Output the (X, Y) coordinate of the center of the cell containing the given text.  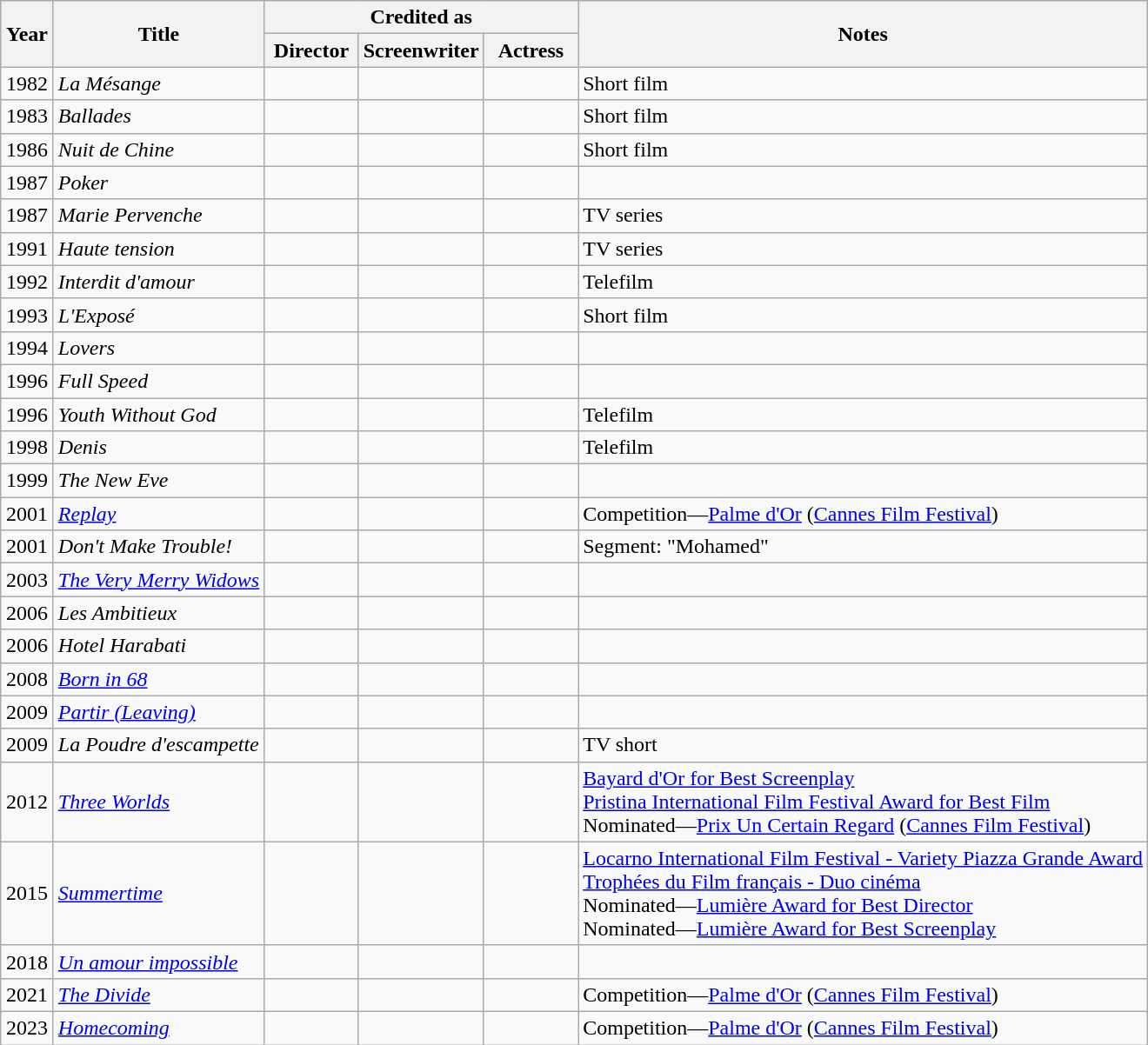
The Very Merry Widows (158, 580)
1999 (28, 481)
Bayard d'Or for Best ScreenplayPristina International Film Festival Award for Best FilmNominated—Prix Un Certain Regard (Cannes Film Festival) (863, 802)
Lovers (158, 348)
Homecoming (158, 1028)
The Divide (158, 995)
2018 (28, 962)
Don't Make Trouble! (158, 547)
Screenwriter (421, 50)
Un amour impossible (158, 962)
Summertime (158, 894)
Ballades (158, 116)
L'Exposé (158, 315)
Director (311, 50)
Denis (158, 448)
Title (158, 34)
Segment: "Mohamed" (863, 547)
Haute tension (158, 249)
1993 (28, 315)
Credited as (421, 17)
1986 (28, 150)
Actress (531, 50)
Year (28, 34)
1998 (28, 448)
Full Speed (158, 381)
2021 (28, 995)
Youth Without God (158, 415)
1983 (28, 116)
1982 (28, 83)
1992 (28, 282)
Notes (863, 34)
2023 (28, 1028)
The New Eve (158, 481)
Interdit d'amour (158, 282)
2015 (28, 894)
Nuit de Chine (158, 150)
Les Ambitieux (158, 613)
1991 (28, 249)
2003 (28, 580)
2012 (28, 802)
Hotel Harabati (158, 646)
Poker (158, 183)
Partir (Leaving) (158, 712)
2008 (28, 679)
Replay (158, 514)
Marie Pervenche (158, 216)
Born in 68 (158, 679)
La Mésange (158, 83)
Three Worlds (158, 802)
La Poudre d'escampette (158, 745)
1994 (28, 348)
TV short (863, 745)
